Identify which cell holds the provided text, then report its [x, y] central coordinate. 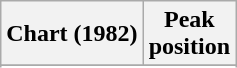
Peak position [189, 34]
Chart (1982) [72, 34]
